Return (X, Y) of the center of cell containing provided text 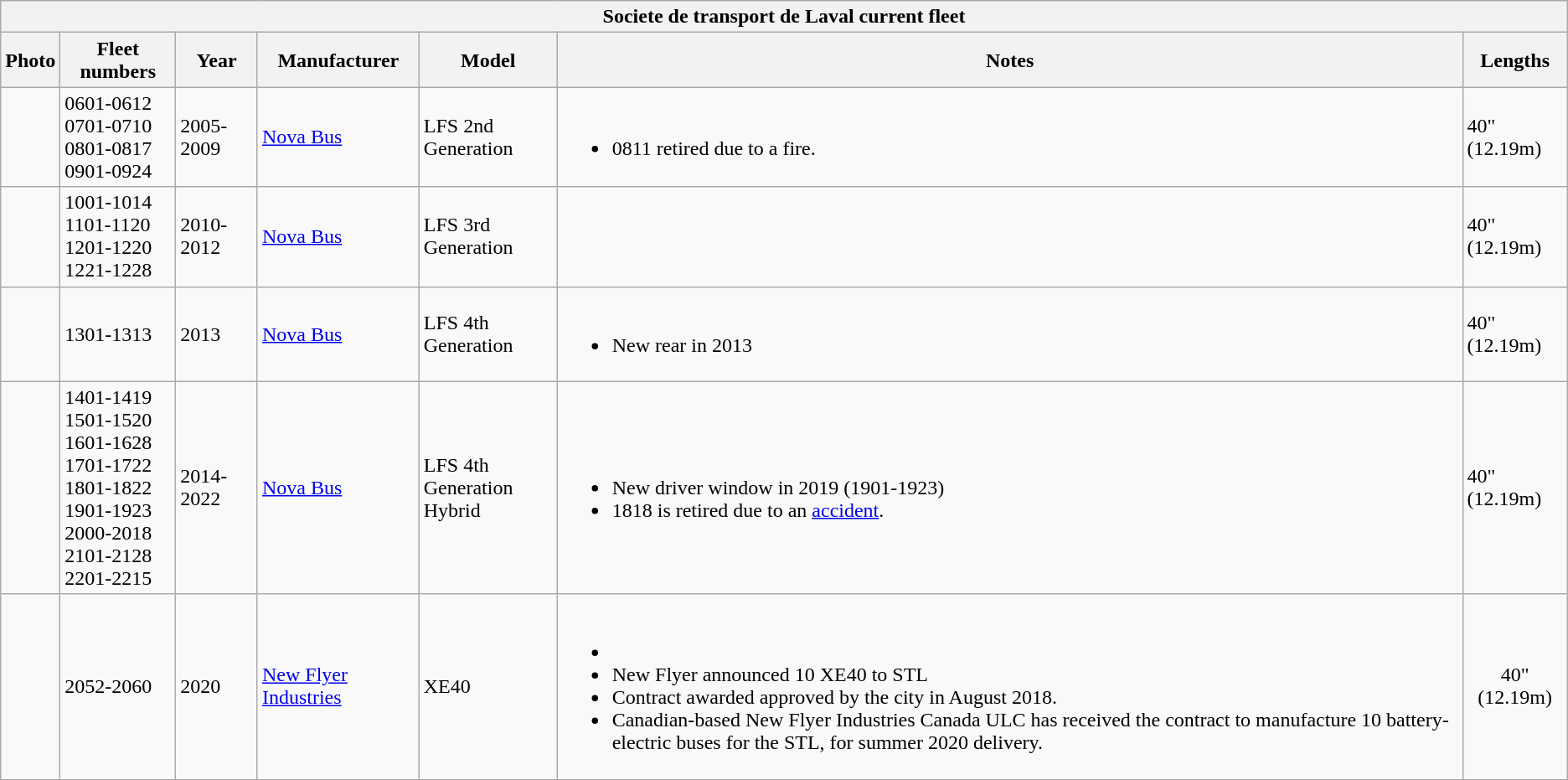
New Flyer Industries (338, 687)
1001-1014 1101-1120 1201-1220 1221-1228 (118, 236)
XE40 (487, 687)
Photo (30, 60)
Model (487, 60)
2052-2060 (118, 687)
Fleet numbers (118, 60)
LFS 4th Generation (487, 333)
Year (217, 60)
2014-2022 (217, 488)
LFS 2nd Generation (487, 137)
New rear in 2013 (1010, 333)
2020 (217, 687)
LFS 4th Generation Hybrid (487, 488)
0601-0612 0701-0710 0801-0817 0901-0924 (118, 137)
2013 (217, 333)
2010-2012 (217, 236)
1301-1313 (118, 333)
LFS 3rd Generation (487, 236)
Societe de transport de Laval current fleet (784, 17)
Notes (1010, 60)
2005-2009 (217, 137)
New driver window in 2019 (1901-1923)1818 is retired due to an accident. (1010, 488)
Manufacturer (338, 60)
0811 retired due to a fire. (1010, 137)
1401-1419 1501-1520 1601-1628 1701-1722 1801-1822 1901-1923 2000-2018 2101-2128 2201-2215 (118, 488)
Lengths (1514, 60)
